From the cell containing the given text, extract its center point as (X, Y) coordinate. 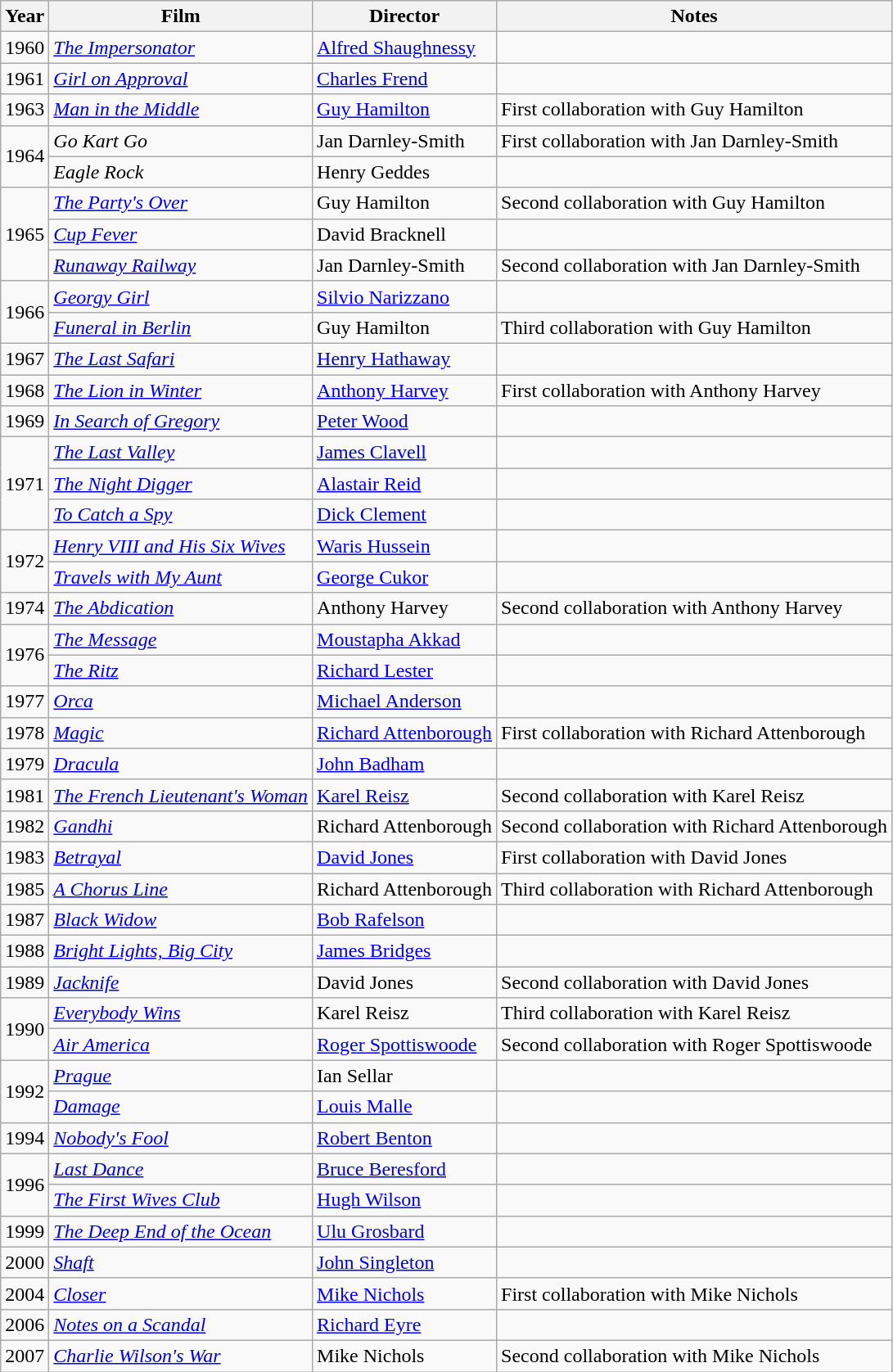
1990 (25, 1029)
Air America (181, 1045)
First collaboration with David Jones (694, 857)
Second collaboration with Richard Attenborough (694, 826)
Bright Lights, Big City (181, 951)
1989 (25, 982)
1996 (25, 1185)
George Cukor (404, 577)
2000 (25, 1262)
Third collaboration with Karel Reisz (694, 1013)
Richard Lester (404, 670)
1961 (25, 79)
Notes (694, 16)
Second collaboration with Roger Spottiswoode (694, 1045)
Prague (181, 1076)
1963 (25, 110)
1992 (25, 1091)
Last Dance (181, 1169)
Director (404, 16)
The French Lieutenant's Woman (181, 795)
Funeral in Berlin (181, 327)
Bob Rafelson (404, 920)
Peter Wood (404, 422)
1977 (25, 702)
Dick Clement (404, 515)
Ian Sellar (404, 1076)
Hugh Wilson (404, 1200)
The Party's Over (181, 203)
Shaft (181, 1262)
Orca (181, 702)
Runaway Railway (181, 265)
1994 (25, 1138)
John Singleton (404, 1262)
First collaboration with Guy Hamilton (694, 110)
Louis Malle (404, 1107)
1981 (25, 795)
Roger Spottiswoode (404, 1045)
Girl on Approval (181, 79)
Dracula (181, 764)
Travels with My Aunt (181, 577)
1983 (25, 857)
1960 (25, 47)
Second collaboration with Mike Nichols (694, 1356)
Georgy Girl (181, 296)
The First Wives Club (181, 1200)
1965 (25, 234)
Robert Benton (404, 1138)
2007 (25, 1356)
Alastair Reid (404, 484)
The Lion in Winter (181, 390)
Black Widow (181, 920)
Henry Hathaway (404, 359)
Go Kart Go (181, 141)
Second collaboration with Guy Hamilton (694, 203)
Jacknife (181, 982)
A Chorus Line (181, 888)
Nobody's Fool (181, 1138)
2006 (25, 1325)
Second collaboration with Anthony Harvey (694, 608)
Bruce Beresford (404, 1169)
1972 (25, 562)
Betrayal (181, 857)
Closer (181, 1293)
The Last Valley (181, 453)
Man in the Middle (181, 110)
Film (181, 16)
James Clavell (404, 453)
1976 (25, 655)
Gandhi (181, 826)
Everybody Wins (181, 1013)
First collaboration with Anthony Harvey (694, 390)
The Night Digger (181, 484)
Eagle Rock (181, 172)
Year (25, 16)
The Impersonator (181, 47)
1971 (25, 484)
Henry VIII and His Six Wives (181, 546)
1969 (25, 422)
Second collaboration with Jan Darnley-Smith (694, 265)
Waris Hussein (404, 546)
1988 (25, 951)
Moustapha Akkad (404, 639)
First collaboration with Mike Nichols (694, 1293)
To Catch a Spy (181, 515)
Richard Eyre (404, 1325)
The Last Safari (181, 359)
1967 (25, 359)
1982 (25, 826)
1966 (25, 312)
Charlie Wilson's War (181, 1356)
Ulu Grosbard (404, 1231)
1964 (25, 156)
1979 (25, 764)
The Abdication (181, 608)
Alfred Shaughnessy (404, 47)
The Deep End of the Ocean (181, 1231)
Magic (181, 733)
1974 (25, 608)
Michael Anderson (404, 702)
In Search of Gregory (181, 422)
Damage (181, 1107)
First collaboration with Richard Attenborough (694, 733)
Second collaboration with Karel Reisz (694, 795)
Henry Geddes (404, 172)
1978 (25, 733)
First collaboration with Jan Darnley-Smith (694, 141)
Third collaboration with Guy Hamilton (694, 327)
Charles Frend (404, 79)
Notes on a Scandal (181, 1325)
David Bracknell (404, 234)
1987 (25, 920)
2004 (25, 1293)
James Bridges (404, 951)
The Ritz (181, 670)
John Badham (404, 764)
1985 (25, 888)
Cup Fever (181, 234)
1999 (25, 1231)
Third collaboration with Richard Attenborough (694, 888)
1968 (25, 390)
Second collaboration with David Jones (694, 982)
The Message (181, 639)
Silvio Narizzano (404, 296)
